Output the (x, y) coordinate of the center of the cell containing the given text.  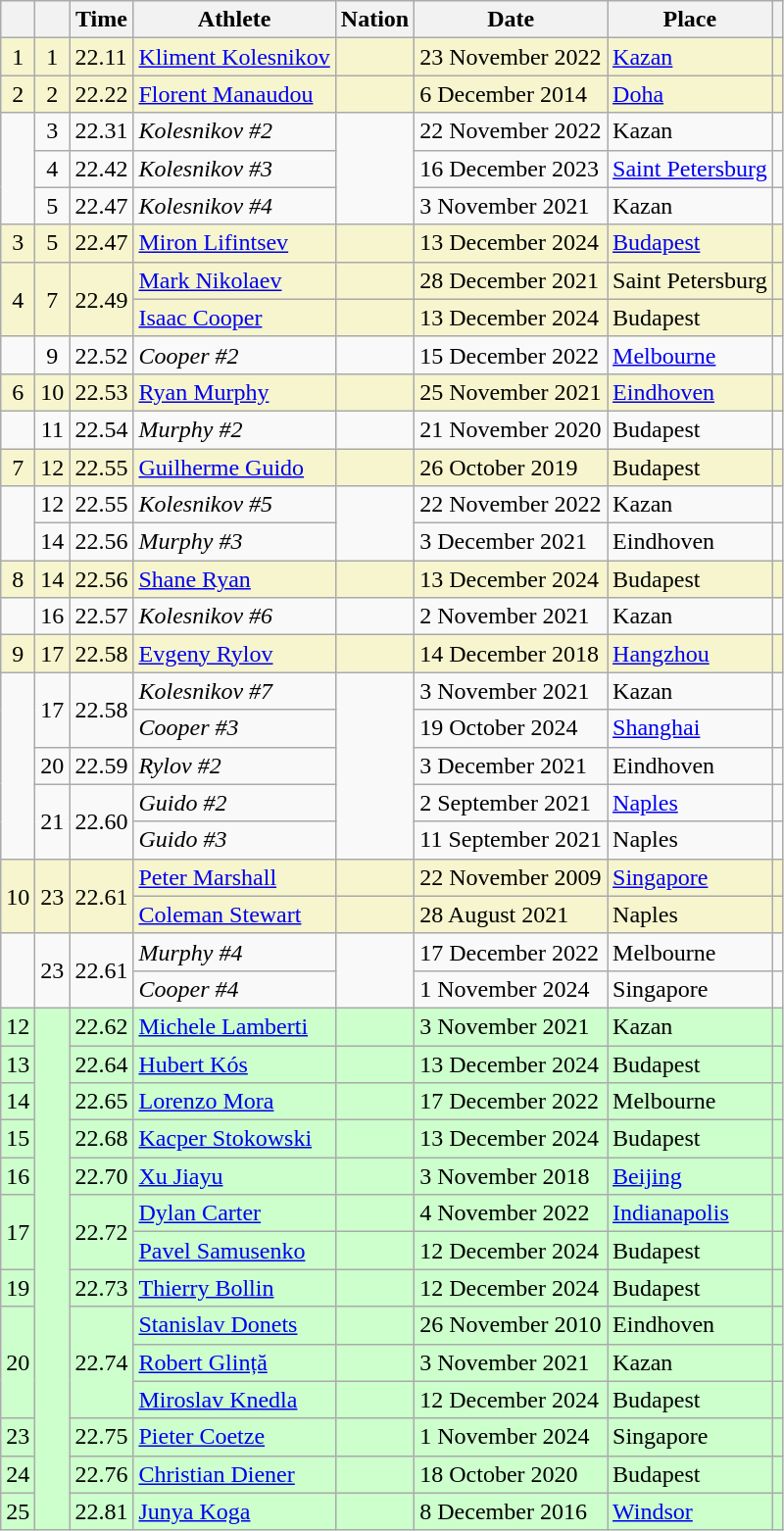
3 November 2018 (512, 1176)
Kolesnikov #5 (234, 505)
19 (18, 1288)
22.11 (102, 57)
Dylan Carter (234, 1213)
15 December 2022 (512, 355)
Murphy #2 (234, 429)
Shane Ryan (234, 579)
Ryan Murphy (234, 392)
22 November 2009 (512, 877)
26 November 2010 (512, 1325)
22.76 (102, 1474)
8 (18, 579)
22.68 (102, 1139)
Isaac Cooper (234, 318)
Guido #3 (234, 840)
22.72 (102, 1232)
Thierry Bollin (234, 1288)
22.31 (102, 131)
Indianapolis (690, 1213)
Lorenzo Mora (234, 1102)
Doha (690, 94)
Beijing (690, 1176)
21 (53, 821)
6 (18, 392)
Christian Diener (234, 1474)
22.64 (102, 1063)
16 December 2023 (512, 169)
2 September 2021 (512, 803)
Place (690, 20)
22.75 (102, 1437)
Guido #2 (234, 803)
4 November 2022 (512, 1213)
Coleman Stewart (234, 914)
Murphy #3 (234, 542)
22.73 (102, 1288)
Stanislav Donets (234, 1325)
15 (18, 1139)
22.49 (102, 299)
18 October 2020 (512, 1474)
22.62 (102, 1026)
Athlete (234, 20)
Mark Nikolaev (234, 280)
24 (18, 1474)
13 (18, 1063)
11 (53, 429)
6 December 2014 (512, 94)
Peter Marshall (234, 877)
28 December 2021 (512, 280)
Kolesnikov #2 (234, 131)
Pieter Coetze (234, 1437)
19 October 2024 (512, 728)
14 December 2018 (512, 654)
Kliment Kolesnikov (234, 57)
Junya Koga (234, 1511)
22.74 (102, 1362)
Cooper #2 (234, 355)
11 September 2021 (512, 840)
22.54 (102, 429)
Miron Lifintsev (234, 243)
Miroslav Knedla (234, 1400)
22.65 (102, 1102)
8 December 2016 (512, 1511)
Date (512, 20)
26 October 2019 (512, 468)
Shanghai (690, 728)
22.70 (102, 1176)
Nation (374, 20)
Windsor (690, 1511)
Kolesnikov #3 (234, 169)
25 (18, 1511)
Cooper #3 (234, 728)
22.22 (102, 94)
2 November 2021 (512, 617)
Xu Jiayu (234, 1176)
Murphy #4 (234, 952)
22.52 (102, 355)
Hangzhou (690, 654)
25 November 2021 (512, 392)
Robert Glință (234, 1362)
Rylov #2 (234, 765)
Hubert Kós (234, 1063)
23 November 2022 (512, 57)
Florent Manaudou (234, 94)
Pavel Samusenko (234, 1251)
Guilherme Guido (234, 468)
Michele Lamberti (234, 1026)
22.59 (102, 765)
22.53 (102, 392)
Evgeny Rylov (234, 654)
Kolesnikov #6 (234, 617)
21 November 2020 (512, 429)
28 August 2021 (512, 914)
22.57 (102, 617)
Kolesnikov #4 (234, 206)
Cooper #4 (234, 989)
22.60 (102, 821)
Kolesnikov #7 (234, 691)
Time (102, 20)
Kacper Stokowski (234, 1139)
22.81 (102, 1511)
22.42 (102, 169)
